Output the (x, y) coordinate of the center of the cell containing the given text.  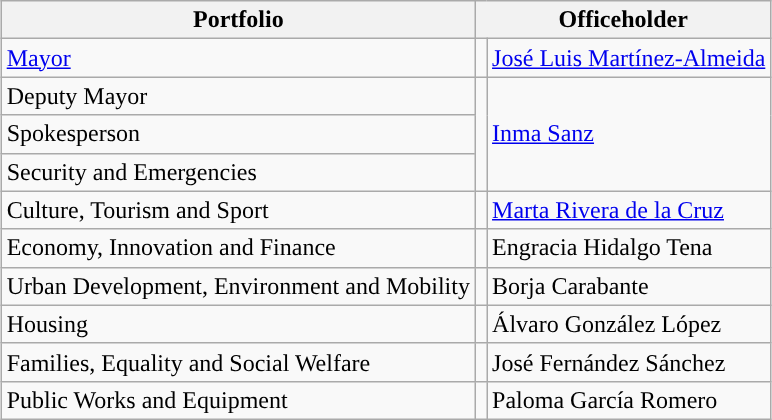
Economy, Innovation and Finance (238, 248)
Deputy Mayor (238, 96)
Borja Carabante (629, 286)
José Fernández Sánchez (629, 362)
Culture, Tourism and Sport (238, 210)
Inma Sanz (629, 134)
Urban Development, Environment and Mobility (238, 286)
Families, Equality and Social Welfare (238, 362)
Spokesperson (238, 134)
Portfolio (238, 20)
Public Works and Equipment (238, 400)
Engracia Hidalgo Tena (629, 248)
Officeholder (622, 20)
Mayor (238, 58)
Housing (238, 324)
José Luis Martínez-Almeida (629, 58)
Security and Emergencies (238, 172)
Álvaro González López (629, 324)
Paloma García Romero (629, 400)
Marta Rivera de la Cruz (629, 210)
